Return [x, y] of the center of cell containing provided text 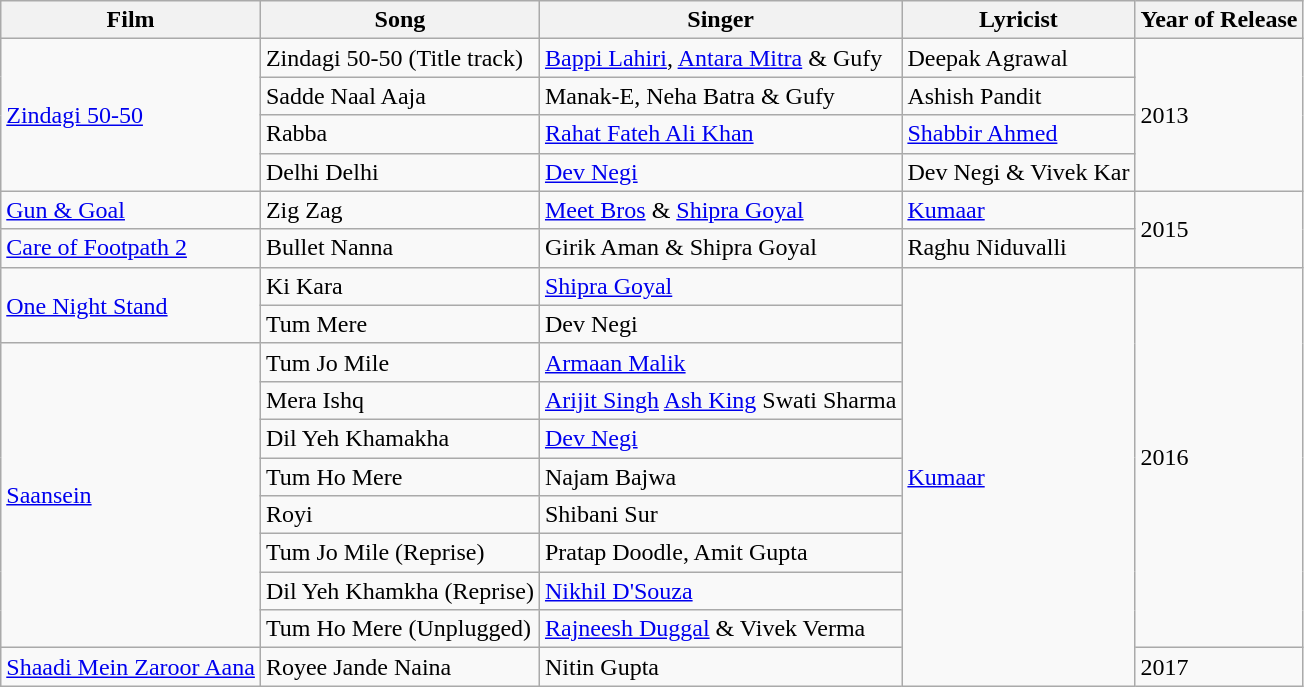
Tum Jo Mile (Reprise) [400, 553]
Saansein [131, 495]
Shibani Sur [720, 515]
Raghu Niduvalli [1018, 248]
Rabba [400, 134]
Delhi Delhi [400, 172]
Dil Yeh Khamakha [400, 438]
Song [400, 20]
Rahat Fateh Ali Khan [720, 134]
Year of Release [1219, 20]
Bappi Lahiri, Antara Mitra & Gufy [720, 58]
Gun & Goal [131, 210]
Tum Ho Mere (Unplugged) [400, 629]
One Night Stand [131, 305]
Shipra Goyal [720, 286]
2015 [1219, 229]
Care of Footpath 2 [131, 248]
2013 [1219, 115]
2017 [1219, 667]
Royi [400, 515]
Dev Negi & Vivek Kar [1018, 172]
Deepak Agrawal [1018, 58]
Singer [720, 20]
Meet Bros & Shipra Goyal [720, 210]
Arijit Singh Ash King Swati Sharma [720, 400]
Manak-E, Neha Batra & Gufy [720, 96]
Tum Ho Mere [400, 477]
Armaan Malik [720, 362]
Ki Kara [400, 286]
Dil Yeh Khamkha (Reprise) [400, 591]
Shabbir Ahmed [1018, 134]
Nitin Gupta [720, 667]
2016 [1219, 458]
Nikhil D'Souza [720, 591]
Film [131, 20]
Royee Jande Naina [400, 667]
Ashish Pandit [1018, 96]
Tum Mere [400, 324]
Lyricist [1018, 20]
Mera Ishq [400, 400]
Rajneesh Duggal & Vivek Verma [720, 629]
Zindagi 50-50 (Title track) [400, 58]
Bullet Nanna [400, 248]
Zindagi 50-50 [131, 115]
Pratap Doodle, Amit Gupta [720, 553]
Sadde Naal Aaja [400, 96]
Najam Bajwa [720, 477]
Tum Jo Mile [400, 362]
Girik Aman & Shipra Goyal [720, 248]
Shaadi Mein Zaroor Aana [131, 667]
Zig Zag [400, 210]
